Scan for the cell matching the given text and deliver its [x, y] coordinate at center. 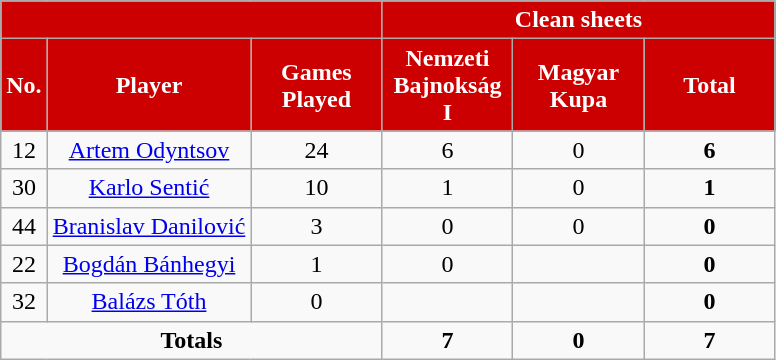
Player [149, 85]
Branislav Danilović [149, 226]
30 [24, 188]
Karlo Sentić [149, 188]
Nemzeti Bajnokság I [448, 85]
Games Played [316, 85]
Clean sheets [578, 20]
32 [24, 302]
10 [316, 188]
22 [24, 264]
Balázs Tóth [149, 302]
Total [710, 85]
Artem Odyntsov [149, 150]
No. [24, 85]
Magyar Kupa [578, 85]
44 [24, 226]
Totals [192, 340]
24 [316, 150]
3 [316, 226]
12 [24, 150]
Bogdán Bánhegyi [149, 264]
